Identify which cell holds the provided text, then report its (X, Y) central coordinate. 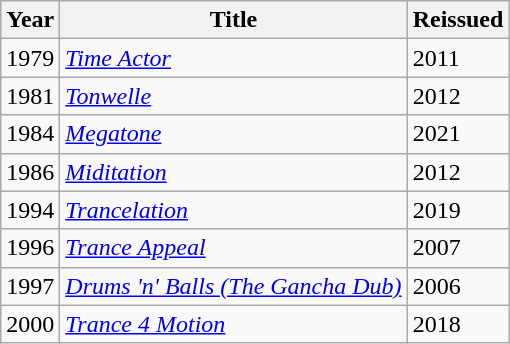
Tonwelle (234, 96)
2021 (458, 134)
1997 (30, 286)
1994 (30, 210)
2019 (458, 210)
Time Actor (234, 58)
Trance Appeal (234, 248)
1981 (30, 96)
Trance 4 Motion (234, 324)
2000 (30, 324)
Reissued (458, 20)
2011 (458, 58)
1996 (30, 248)
Title (234, 20)
Megatone (234, 134)
1986 (30, 172)
Miditation (234, 172)
1984 (30, 134)
Drums 'n' Balls (The Gancha Dub) (234, 286)
2007 (458, 248)
2006 (458, 286)
Year (30, 20)
Trancelation (234, 210)
2018 (458, 324)
1979 (30, 58)
